Extract the (x, y) coordinate from the center of the cell holding the provided text.  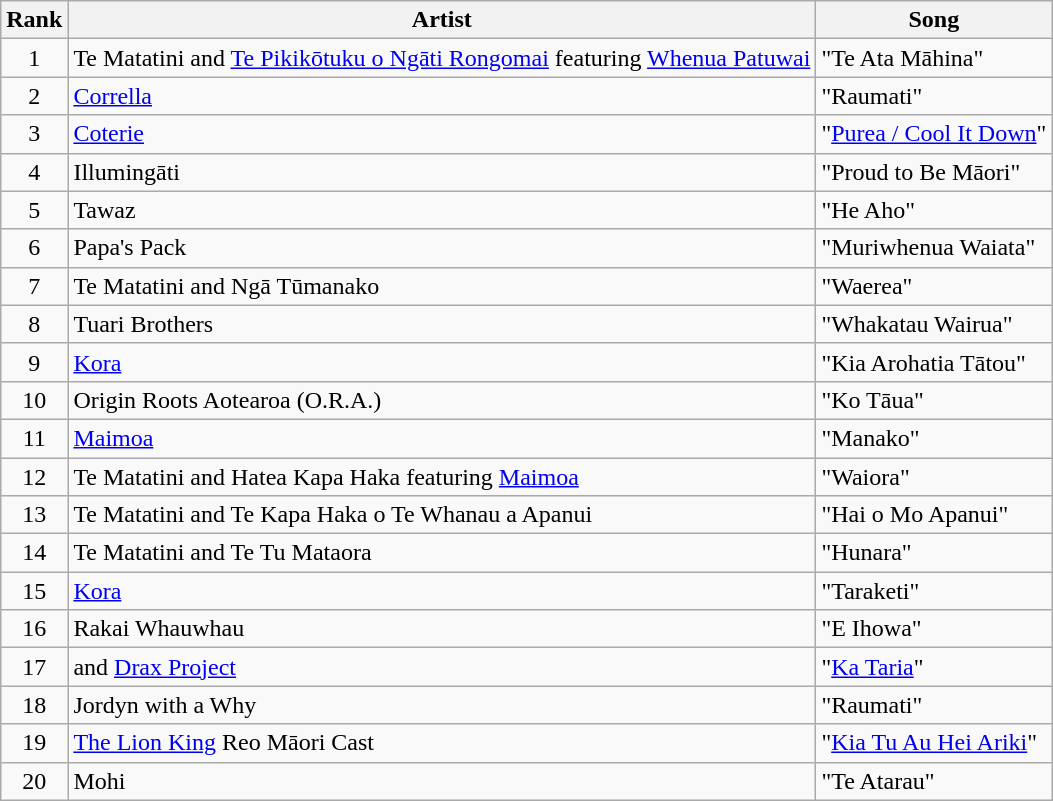
4 (34, 172)
"Ko Tāua" (934, 400)
"Taraketi" (934, 591)
7 (34, 286)
"Purea / Cool It Down" (934, 134)
"Manako" (934, 438)
"Waiora" (934, 477)
"Kia Arohatia Tātou" (934, 362)
12 (34, 477)
Illumingāti (442, 172)
Rank (34, 20)
Papa's Pack (442, 248)
1 (34, 58)
19 (34, 743)
"Whakatau Wairua" (934, 324)
"E Ihowa" (934, 629)
"He Aho" (934, 210)
13 (34, 515)
"Proud to Be Māori" (934, 172)
Origin Roots Aotearoa (O.R.A.) (442, 400)
9 (34, 362)
2 (34, 96)
Corrella (442, 96)
Te Matatini and Te Pikikōtuku o Ngāti Rongomai featuring Whenua Patuwai (442, 58)
Te Matatini and Ngā Tūmanako (442, 286)
Artist (442, 20)
"Waerea" (934, 286)
3 (34, 134)
Te Matatini and Te Tu Mataora (442, 553)
The Lion King Reo Māori Cast (442, 743)
16 (34, 629)
14 (34, 553)
Mohi (442, 781)
Tuari Brothers (442, 324)
6 (34, 248)
17 (34, 667)
Jordyn with a Why (442, 705)
Te Matatini and Te Kapa Haka o Te Whanau a Apanui (442, 515)
and Drax Project (442, 667)
"Te Ata Māhina" (934, 58)
"Kia Tu Au Hei Ariki" (934, 743)
Te Matatini and Hatea Kapa Haka featuring Maimoa (442, 477)
"Ka Taria" (934, 667)
5 (34, 210)
Maimoa (442, 438)
"Hunara" (934, 553)
Rakai Whauwhau (442, 629)
10 (34, 400)
8 (34, 324)
"Muriwhenua Waiata" (934, 248)
Tawaz (442, 210)
11 (34, 438)
20 (34, 781)
Song (934, 20)
Coterie (442, 134)
"Hai o Mo Apanui" (934, 515)
18 (34, 705)
"Te Atarau" (934, 781)
15 (34, 591)
